Scan for the cell matching the given text and deliver its (x, y) coordinate at center. 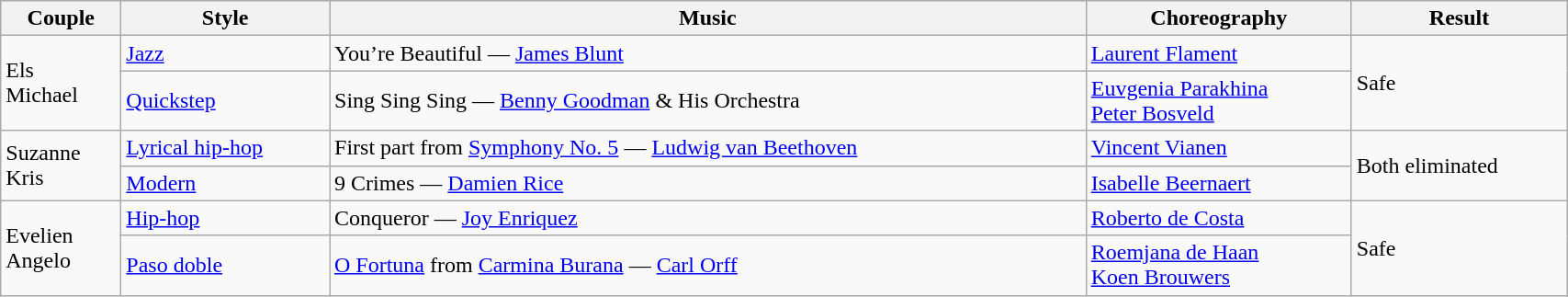
Euvgenia ParakhinaPeter Bosveld (1218, 101)
You’re Beautiful — James Blunt (707, 53)
Roemjana de HaanKoen Brouwers (1218, 265)
Conqueror — Joy Enriquez (707, 218)
First part from Symphony No. 5 — Ludwig van Beethoven (707, 148)
O Fortuna from Carmina Burana — Carl Orff (707, 265)
ElsMichael (61, 83)
Laurent Flament (1218, 53)
Vincent Vianen (1218, 148)
Music (707, 18)
Couple (61, 18)
Isabelle Beernaert (1218, 183)
9 Crimes — Damien Rice (707, 183)
Sing Sing Sing — Benny Goodman & His Orchestra (707, 101)
SuzanneKris (61, 166)
EvelienAngelo (61, 248)
Lyrical hip-hop (226, 148)
Jazz (226, 53)
Quickstep (226, 101)
Result (1459, 18)
Modern (226, 183)
Roberto de Costa (1218, 218)
Both eliminated (1459, 166)
Style (226, 18)
Paso doble (226, 265)
Hip-hop (226, 218)
Choreography (1218, 18)
